Determine the [X, Y] coordinate at the center of the cell enclosing the given text.  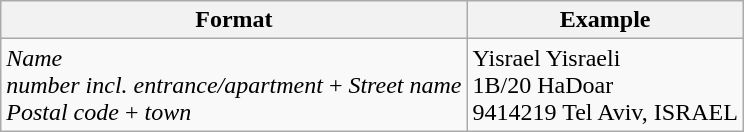
Format [234, 20]
Namenumber incl. entrance/apartment + Street name Postal code + town [234, 85]
Yisrael Yisraeli1B/20 HaDoar9414219 Tel Aviv, ISRAEL [605, 85]
Example [605, 20]
